Return the [X, Y] coordinate for the center point of the cell that contains the specified text.  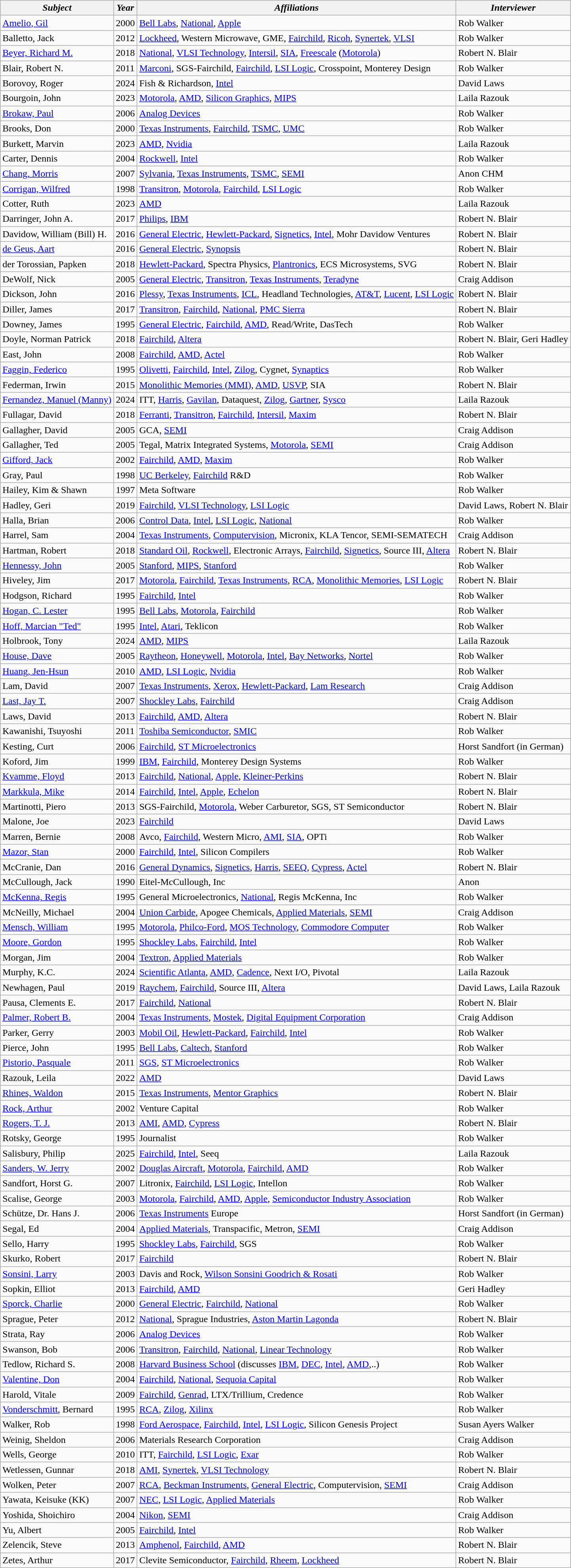
Geri Hadley [513, 1289]
Bell Labs, National, Apple [296, 23]
Meta Software [296, 490]
Yu, Albert [57, 1530]
Shockley Labs, Fairchild [296, 701]
Gifford, Jack [57, 460]
Texas Instruments, Xerox, Hewlett-Packard, Lam Research [296, 686]
Amphenol, Fairchild, AMD [296, 1545]
Texas Instruments Europe [296, 1214]
Sanders, W. Jerry [57, 1168]
McCranie, Dan [57, 867]
Lockheed, Western Microwave, GME, Fairchild, Ricoh, Synertek, VLSI [296, 38]
Avco, Fairchild, Western Micro, AMI, SIA, OPTi [296, 837]
Fairchild, AMD, Altera [296, 716]
2009 [125, 1394]
SGS, ST Microelectronics [296, 1063]
Wetlessen, Gunnar [57, 1470]
Hennessy, John [57, 565]
Brooks, Don [57, 128]
Texas Instruments, Fairchild, TSMC, UMC [296, 128]
Venture Capital [296, 1108]
Hadley, Geri [57, 505]
Douglas Aircraft, Motorola, Fairchild, AMD [296, 1168]
1999 [125, 761]
AMD, Nvidia [296, 143]
Control Data, Intel, LSI Logic, National [296, 520]
East, John [57, 354]
Brokaw, Paul [57, 113]
Koford, Jim [57, 761]
Zelencik, Steve [57, 1545]
McKenna, Regis [57, 897]
AMI, Synertek, VLSI Technology [296, 1470]
Murphy, K.C. [57, 972]
Fairchild, Intel, Apple, Echelon [296, 792]
Bourgoin, John [57, 98]
Philips, IBM [296, 219]
Cotter, Ruth [57, 204]
Tegal, Matrix Integrated Systems, Motorola, SEMI [296, 445]
Intel, Atari, Teklicon [296, 626]
Bell Labs, Caltech, Stanford [296, 1048]
2022 [125, 1078]
Moore, Gordon [57, 942]
Sonsini, Larry [57, 1274]
Davidow, William (Bill) H. [57, 234]
Dickson, John [57, 294]
Interviewer [513, 8]
SGS-Fairchild, Motorola, Weber Carburetor, SGS, ST Semiconductor [296, 807]
Federman, Irwin [57, 384]
General Microelectronics, National, Regis McKenna, Inc [296, 897]
Doyle, Norman Patrick [57, 339]
Year [125, 8]
Harvard Business School (discusses IBM, DEC, Intel, AMD,..) [296, 1364]
House, Dave [57, 656]
Fullagar, David [57, 415]
Texas Instruments, Mostek, Digital Equipment Corporation [296, 1018]
Parker, Gerry [57, 1033]
Schütze, Dr. Hans J. [57, 1214]
1997 [125, 490]
General Electric, Fairchild, AMD, Read/Write, DasTech [296, 324]
Raychem, Fairchild, Source III, Altera [296, 988]
Shockley Labs, Fairchild, SGS [296, 1244]
Faggin, Federico [57, 369]
Plessy, Texas Instruments, ICL, Headland Technologies, AT&T, Lucent, LSI Logic [296, 294]
McNeilly, Michael [57, 912]
Ferranti, Transitron, Fairchild, Intersil, Maxim [296, 415]
Hartman, Robert [57, 550]
Fairchild, National, Apple, Kleiner-Perkins [296, 776]
Textron, Applied Materials [296, 957]
Hoff, Marcian "Ted" [57, 626]
Burkett, Marvin [57, 143]
Sandfort, Horst G. [57, 1184]
Gallagher, Ted [57, 445]
Fairchild, National [296, 1003]
Motorola, Fairchild, AMD, Apple, Semiconductor Industry Association [296, 1199]
Motorola, Fairchild, Texas Instruments, RCA, Monolithic Memories, LSI Logic [296, 580]
Fairchild, Altera [296, 339]
Scientific Atlanta, AMD, Cadence, Next I/O, Pivotal [296, 972]
Hailey, Kim & Shawn [57, 490]
Corrigan, Wilfred [57, 189]
Fernandez, Manuel (Manny) [57, 400]
Morgan, Jim [57, 957]
Gray, Paul [57, 475]
Fairchild, National, Sequoia Capital [296, 1379]
Litronix, Fairchild, LSI Logic, Intellon [296, 1184]
Sopkin, Elliot [57, 1289]
Newhagen, Paul [57, 988]
Vonderschmitt, Bernard [57, 1410]
AMD, LSI Logic, Nvidia [296, 671]
Hewlett-Packard, Spectra Physics, Plantronics, ECS Microsystems, SVG [296, 264]
Palmer, Robert B. [57, 1018]
der Torossian, Papken [57, 264]
Mensch, William [57, 927]
Sprague, Peter [57, 1319]
Anon CHM [513, 173]
Chang, Morris [57, 173]
Materials Research Corporation [296, 1440]
Tedlow, Richard S. [57, 1364]
Rotsky, George [57, 1138]
Hogan, C. Lester [57, 611]
Scalise, George [57, 1199]
Martinotti, Piero [57, 807]
Eitel-McCullough, Inc [296, 882]
Subject [57, 8]
Pausa, Clements E. [57, 1003]
Hodgson, Richard [57, 596]
Fairchild, Genrad, LTX/Trillium, Credence [296, 1394]
Kesting, Curt [57, 746]
Motorola, AMD, Silicon Graphics, MIPS [296, 98]
Nikon, SEMI [296, 1515]
Weinig, Sheldon [57, 1440]
Journalist [296, 1138]
Rock, Arthur [57, 1108]
Skurko, Robert [57, 1259]
Walker, Rob [57, 1425]
de Geus, Aart [57, 249]
UC Berkeley, Fairchild R&D [296, 475]
Robert N. Blair, Geri Hadley [513, 339]
Applied Materials, Transpacific, Metron, SEMI [296, 1229]
General Electric, Hewlett-Packard, Signetics, Intel, Mohr Davidow Ventures [296, 234]
Marconi, SGS-Fairchild, Fairchild, LSI Logic, Crosspoint, Monterey Design [296, 68]
Zetes, Arthur [57, 1560]
Salisbury, Philip [57, 1153]
AMI, AMD, Cypress [296, 1123]
Fairchild, VLSI Technology, LSI Logic [296, 505]
McCullough, Jack [57, 882]
Swanson, Bob [57, 1349]
Last, Jay T. [57, 701]
Transitron, Motorola, Fairchild, LSI Logic [296, 189]
Amelio, Gil [57, 23]
Blair, Robert N. [57, 68]
DeWolf, Nick [57, 279]
Transitron, Fairchild, National, PMC Sierra [296, 309]
Davis and Rock, Wilson Sonsini Goodrich & Rosati [296, 1274]
Kvamme, Floyd [57, 776]
David Laws, Laila Razouk [513, 988]
National, VLSI Technology, Intersil, SIA, Freescale (Motorola) [296, 53]
Borovoy, Roger [57, 83]
National, Sprague Industries, Aston Martin Lagonda [296, 1319]
David Laws, Robert N. Blair [513, 505]
Pistorio, Pasquale [57, 1063]
Sylvania, Texas Instruments, TSMC, SEMI [296, 173]
Texas Instruments, Mentor Graphics [296, 1093]
Marren, Bernie [57, 837]
Mobil Oil, Hewlett-Packard, Fairchild, Intel [296, 1033]
Halla, Brian [57, 520]
Fish & Richardson, Intel [296, 83]
NEC, LSI Logic, Applied Materials [296, 1500]
Harold, Vitale [57, 1394]
IBM, Fairchild, Monterey Design Systems [296, 761]
Ford Aerospace, Fairchild, Intel, LSI Logic, Silicon Genesis Project [296, 1425]
Fairchild, AMD, Actel [296, 354]
Shockley Labs, Fairchild, Intel [296, 942]
Rockwell, Intel [296, 158]
1990 [125, 882]
General Electric, Fairchild, National [296, 1304]
ITT, Harris, Gavilan, Dataquest, Zilog, Gartner, Sysco [296, 400]
Sello, Harry [57, 1244]
Monolithic Memories (MMI), AMD, USVP, SIA [296, 384]
Beyer, Richard M. [57, 53]
Sporck, Charlie [57, 1304]
Diller, James [57, 309]
Strata, Ray [57, 1334]
Hiveley, Jim [57, 580]
Rogers, T. J. [57, 1123]
Stanford, MIPS, Stanford [296, 565]
Pierce, John [57, 1048]
Fairchild, ST Microelectronics [296, 746]
Carter, Dennis [57, 158]
General Electric, Transitron, Texas Instruments, Teradyne [296, 279]
Wolken, Peter [57, 1485]
Standard Oil, Rockwell, Electronic Arrays, Fairchild, Signetics, Source III, Altera [296, 550]
Clevite Semiconductor, Fairchild, Rheem, Lockheed [296, 1560]
Fairchild, AMD [296, 1289]
Lam, David [57, 686]
Affiliations [296, 8]
Laws, David [57, 716]
Valentine, Don [57, 1379]
General Electric, Synopsis [296, 249]
Razouk, Leila [57, 1078]
Gallagher, David [57, 430]
Mazor, Stan [57, 852]
Susan Ayers Walker [513, 1425]
Toshiba Semiconductor, SMIC [296, 731]
Segal, Ed [57, 1229]
Olivetti, Fairchild, Intel, Zilog, Cygnet, Synaptics [296, 369]
GCA, SEMI [296, 430]
Kawanishi, Tsuyoshi [57, 731]
Darringer, John A. [57, 219]
Fairchild, Intel, Silicon Compilers [296, 852]
Yawata, Keisuke (KK) [57, 1500]
Motorola, Philco-Ford, MOS Technology, Commodore Computer [296, 927]
AMD, MIPS [296, 641]
Huang, Jen-Hsun [57, 671]
RCA, Beckman Instruments, General Electric, Computervision, SEMI [296, 1485]
Fairchild, Intel, Seeq [296, 1153]
Raytheon, Honeywell, Motorola, Intel, Bay Networks, Nortel [296, 656]
Texas Instruments, Computervision, Micronix, KLA Tencor, SEMI-SEMATECH [296, 535]
2025 [125, 1153]
2014 [125, 792]
Harrel, Sam [57, 535]
Downey, James [57, 324]
Transitron, Fairchild, National, Linear Technology [296, 1349]
RCA, Zilog, Xilinx [296, 1410]
General Dynamics, Signetics, Harris, SEEQ, Cypress, Actel [296, 867]
Markkula, Mike [57, 792]
Malone, Joe [57, 822]
Fairchild, AMD, Maxim [296, 460]
Balletto, Jack [57, 38]
Anon [513, 882]
Union Carbide, Apogee Chemicals, Applied Materials, SEMI [296, 912]
Yoshida, Shoichiro [57, 1515]
Holbrook, Tony [57, 641]
ITT, Fairchild, LSI Logic, Exar [296, 1455]
Bell Labs, Motorola, Fairchild [296, 611]
Rhines, Waldon [57, 1093]
Wells, George [57, 1455]
